Provide the [x, y] coordinate of the cell's center where the given text is located.  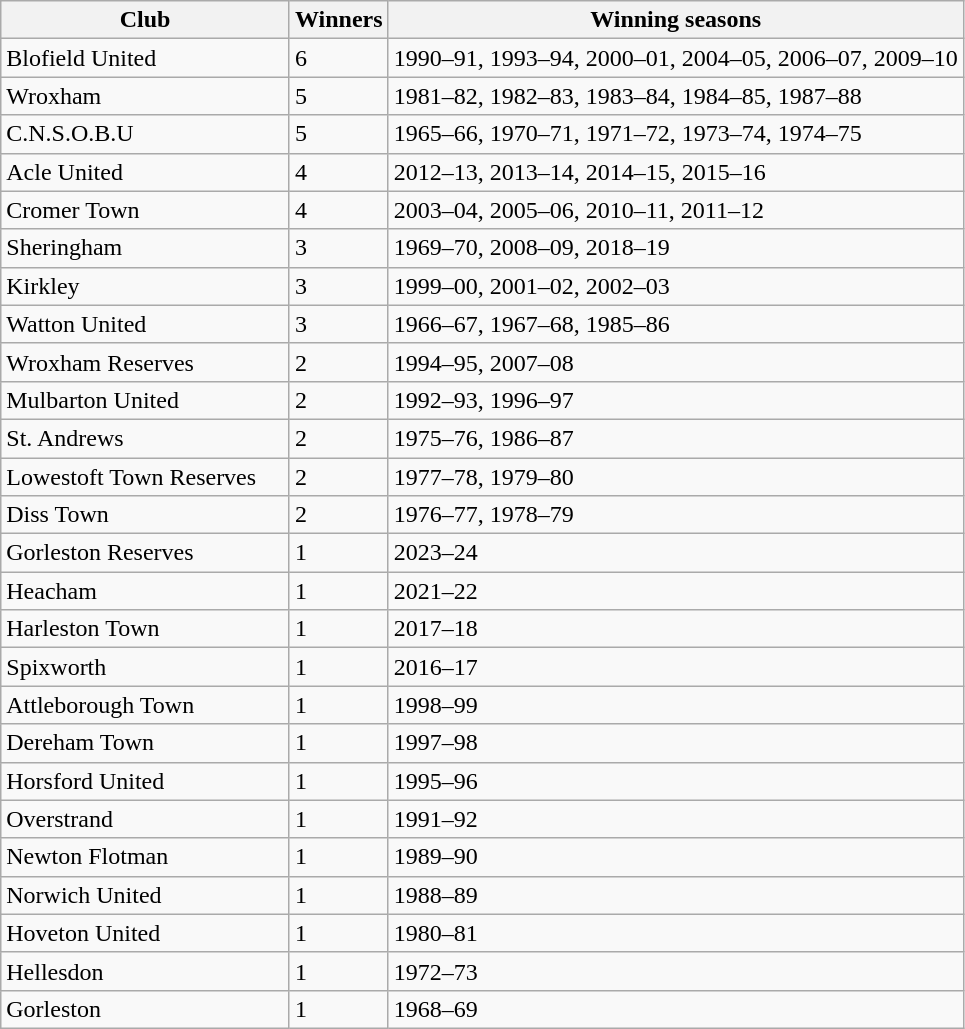
Gorleston Reserves [146, 553]
1969–70, 2008–09, 2018–19 [676, 248]
Kirkley [146, 286]
C.N.S.O.B.U [146, 134]
Gorleston [146, 1009]
Wroxham [146, 96]
1981–82, 1982–83, 1983–84, 1984–85, 1987–88 [676, 96]
Newton Flotman [146, 857]
2021–22 [676, 591]
1998–99 [676, 705]
2023–24 [676, 553]
Horsford United [146, 781]
1989–90 [676, 857]
Lowestoft Town Reserves [146, 477]
Overstrand [146, 819]
Winners [338, 20]
1972–73 [676, 971]
6 [338, 58]
1994–95, 2007–08 [676, 362]
1992–93, 1996–97 [676, 400]
Blofield United [146, 58]
Attleborough Town [146, 705]
1995–96 [676, 781]
Hellesdon [146, 971]
1968–69 [676, 1009]
1975–76, 1986–87 [676, 438]
St. Andrews [146, 438]
Spixworth [146, 667]
Acle United [146, 172]
Harleston Town [146, 629]
Club [146, 20]
2017–18 [676, 629]
1991–92 [676, 819]
1977–78, 1979–80 [676, 477]
Watton United [146, 324]
1999–00, 2001–02, 2002–03 [676, 286]
1980–81 [676, 933]
1965–66, 1970–71, 1971–72, 1973–74, 1974–75 [676, 134]
2012–13, 2013–14, 2014–15, 2015–16 [676, 172]
Diss Town [146, 515]
Dereham Town [146, 743]
Norwich United [146, 895]
Heacham [146, 591]
2003–04, 2005–06, 2010–11, 2011–12 [676, 210]
1997–98 [676, 743]
1990–91, 1993–94, 2000–01, 2004–05, 2006–07, 2009–10 [676, 58]
Winning seasons [676, 20]
1966–67, 1967–68, 1985–86 [676, 324]
Sheringham [146, 248]
1976–77, 1978–79 [676, 515]
Wroxham Reserves [146, 362]
1988–89 [676, 895]
Cromer Town [146, 210]
Hoveton United [146, 933]
Mulbarton United [146, 400]
2016–17 [676, 667]
